Return [X, Y] of the center of cell containing provided text 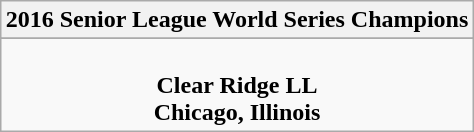
2016 Senior League World Series Champions [237, 20]
Clear Ridge LL Chicago, Illinois [237, 85]
